Return (x, y) of the center of cell containing provided text 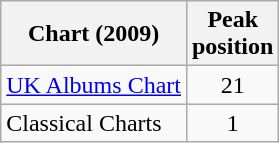
Classical Charts (94, 123)
Peakposition (232, 34)
21 (232, 85)
1 (232, 123)
UK Albums Chart (94, 85)
Chart (2009) (94, 34)
